Locate the cell with the specified text and output its (X, Y) center coordinate. 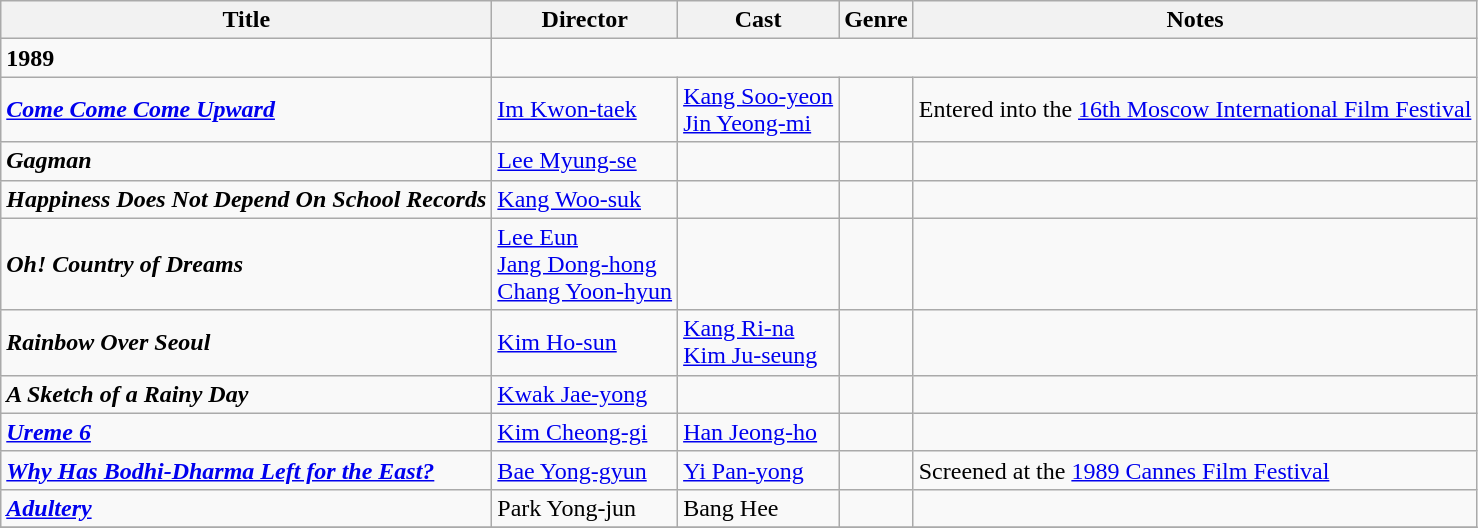
Rainbow Over Seoul (246, 342)
Come Come Come Upward (246, 110)
1989 (246, 58)
A Sketch of a Rainy Day (246, 394)
Happiness Does Not Depend On School Records (246, 199)
Title (246, 20)
Kang Soo-yeonJin Yeong-mi (758, 110)
Lee Myung-se (585, 161)
Screened at the 1989 Cannes Film Festival (1195, 470)
Im Kwon-taek (585, 110)
Adultery (246, 508)
Genre (876, 20)
Entered into the 16th Moscow International Film Festival (1195, 110)
Why Has Bodhi-Dharma Left for the East? (246, 470)
Kim Cheong-gi (585, 432)
Park Yong-jun (585, 508)
Notes (1195, 20)
Bae Yong-gyun (585, 470)
Bang Hee (758, 508)
Oh! Country of Dreams (246, 264)
Gagman (246, 161)
Director (585, 20)
Kang Woo-suk (585, 199)
Kim Ho-sun (585, 342)
Cast (758, 20)
Kwak Jae-yong (585, 394)
Lee EunJang Dong-hongChang Yoon-hyun (585, 264)
Ureme 6 (246, 432)
Kang Ri-naKim Ju-seung (758, 342)
Yi Pan-yong (758, 470)
Han Jeong-ho (758, 432)
